Identify which cell holds the provided text, then report its (x, y) central coordinate. 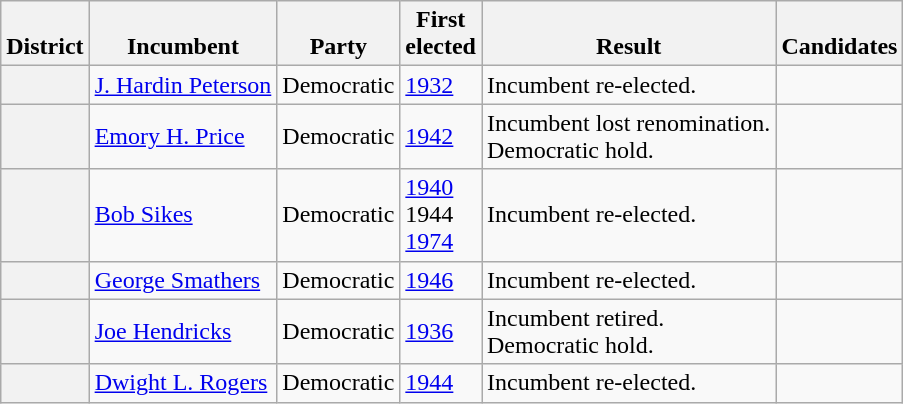
Incumbent (183, 34)
George Smathers (183, 280)
Candidates (840, 34)
District (45, 34)
Firstelected (441, 34)
19401944 1974 (441, 215)
1936 (441, 332)
J. Hardin Peterson (183, 85)
Bob Sikes (183, 215)
Incumbent retired.Democratic hold. (629, 332)
Joe Hendricks (183, 332)
Emory H. Price (183, 136)
1932 (441, 85)
Result (629, 34)
1942 (441, 136)
1944 (441, 383)
Dwight L. Rogers (183, 383)
Incumbent lost renomination.Democratic hold. (629, 136)
Party (338, 34)
1946 (441, 280)
